Locate the cell with the specified text and output its (X, Y) center coordinate. 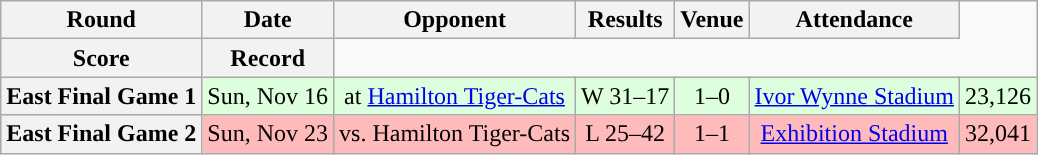
Score (102, 58)
Round (102, 20)
Record (268, 58)
Date (268, 20)
32,041 (998, 134)
Sun, Nov 16 (268, 96)
1–1 (712, 134)
W 31–17 (626, 96)
East Final Game 2 (102, 134)
East Final Game 1 (102, 96)
Venue (712, 20)
vs. Hamilton Tiger-Cats (455, 134)
1–0 (712, 96)
L 25–42 (626, 134)
Sun, Nov 23 (268, 134)
23,126 (998, 96)
at Hamilton Tiger-Cats (455, 96)
Opponent (455, 20)
Attendance (854, 20)
Results (626, 20)
Exhibition Stadium (854, 134)
Ivor Wynne Stadium (854, 96)
